Scan for the cell matching the given text and deliver its [X, Y] coordinate at center. 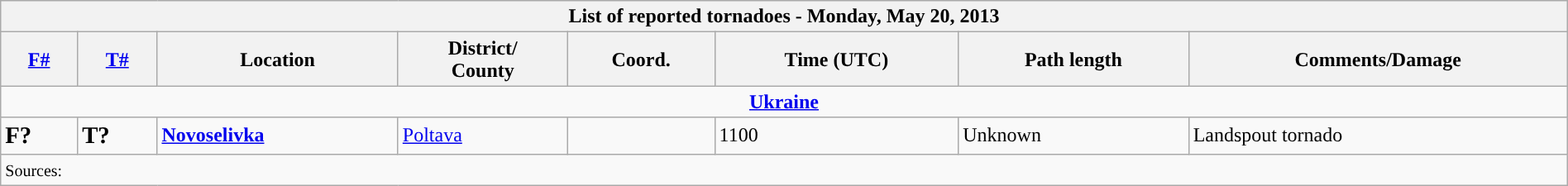
Comments/Damage [1378, 60]
List of reported tornadoes - Monday, May 20, 2013 [784, 17]
Coord. [641, 60]
Sources: [784, 169]
Landspout tornado [1378, 136]
F? [40, 136]
Path length [1073, 60]
Location [278, 60]
Poltava [483, 136]
Novoselivka [278, 136]
Unknown [1073, 136]
T? [117, 136]
1100 [837, 136]
Time (UTC) [837, 60]
F# [40, 60]
T# [117, 60]
Ukraine [784, 102]
District/County [483, 60]
